Return [x, y] of the center of cell containing provided text 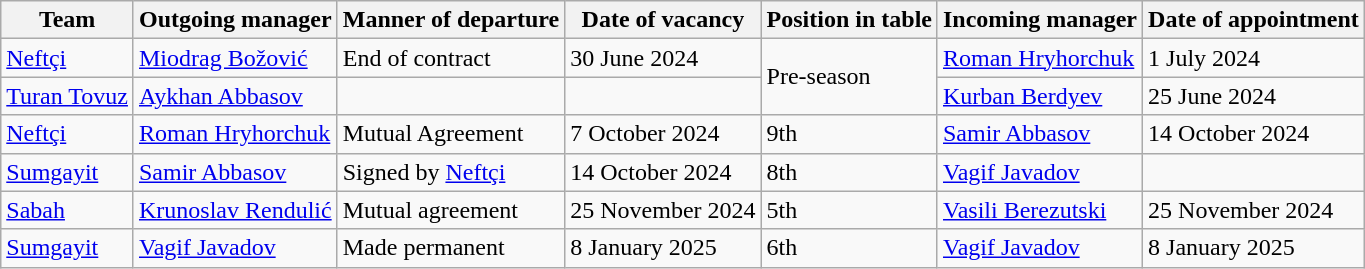
Pre-season [849, 77]
Team [68, 20]
Date of vacancy [663, 20]
Manner of departure [450, 20]
Krunoslav Rendulić [235, 210]
30 June 2024 [663, 58]
Mutual Agreement [450, 134]
8th [849, 172]
Mutual agreement [450, 210]
Aykhan Abbasov [235, 96]
Position in table [849, 20]
Miodrag Božović [235, 58]
Date of appointment [1254, 20]
Signed by Neftçi [450, 172]
Turan Tovuz [68, 96]
7 October 2024 [663, 134]
25 June 2024 [1254, 96]
5th [849, 210]
Made permanent [450, 248]
Incoming manager [1040, 20]
6th [849, 248]
End of contract [450, 58]
Sabah [68, 210]
9th [849, 134]
1 July 2024 [1254, 58]
Outgoing manager [235, 20]
Kurban Berdyev [1040, 96]
Vasili Berezutski [1040, 210]
